Provide the (x, y) coordinate of the cell's center where the given text is located.  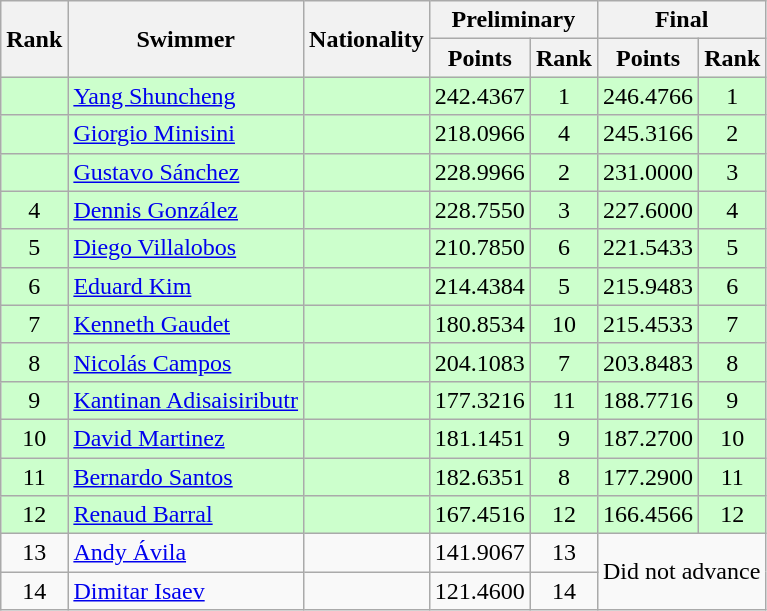
231.0000 (648, 172)
181.1451 (480, 438)
228.9966 (480, 172)
Andy Ávila (186, 553)
227.6000 (648, 210)
166.4566 (648, 515)
182.6351 (480, 477)
Yang Shuncheng (186, 96)
Preliminary (513, 20)
214.4384 (480, 286)
Renaud Barral (186, 515)
177.2900 (648, 477)
Nicolás Campos (186, 362)
215.4533 (648, 324)
245.3166 (648, 134)
246.4766 (648, 96)
177.3216 (480, 400)
218.0966 (480, 134)
Kenneth Gaudet (186, 324)
167.4516 (480, 515)
Giorgio Minisini (186, 134)
141.9067 (480, 553)
Kantinan Adisaisiributr (186, 400)
215.9483 (648, 286)
David Martinez (186, 438)
221.5433 (648, 248)
121.4600 (480, 591)
203.8483 (648, 362)
Final (681, 20)
188.7716 (648, 400)
Swimmer (186, 39)
Diego Villalobos (186, 248)
228.7550 (480, 210)
187.2700 (648, 438)
242.4367 (480, 96)
210.7850 (480, 248)
Did not advance (681, 572)
180.8534 (480, 324)
204.1083 (480, 362)
Nationality (367, 39)
Eduard Kim (186, 286)
Dennis González (186, 210)
Bernardo Santos (186, 477)
Gustavo Sánchez (186, 172)
Dimitar Isaev (186, 591)
